Pinpoint the cell where the given text exists, returning its (X, Y) midpoint coordinate. 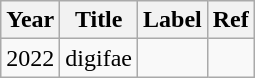
Title (99, 20)
2022 (30, 58)
Year (30, 20)
Label (173, 20)
digifae (99, 58)
Ref (230, 20)
